From the cell containing the given text, extract its center point as (x, y) coordinate. 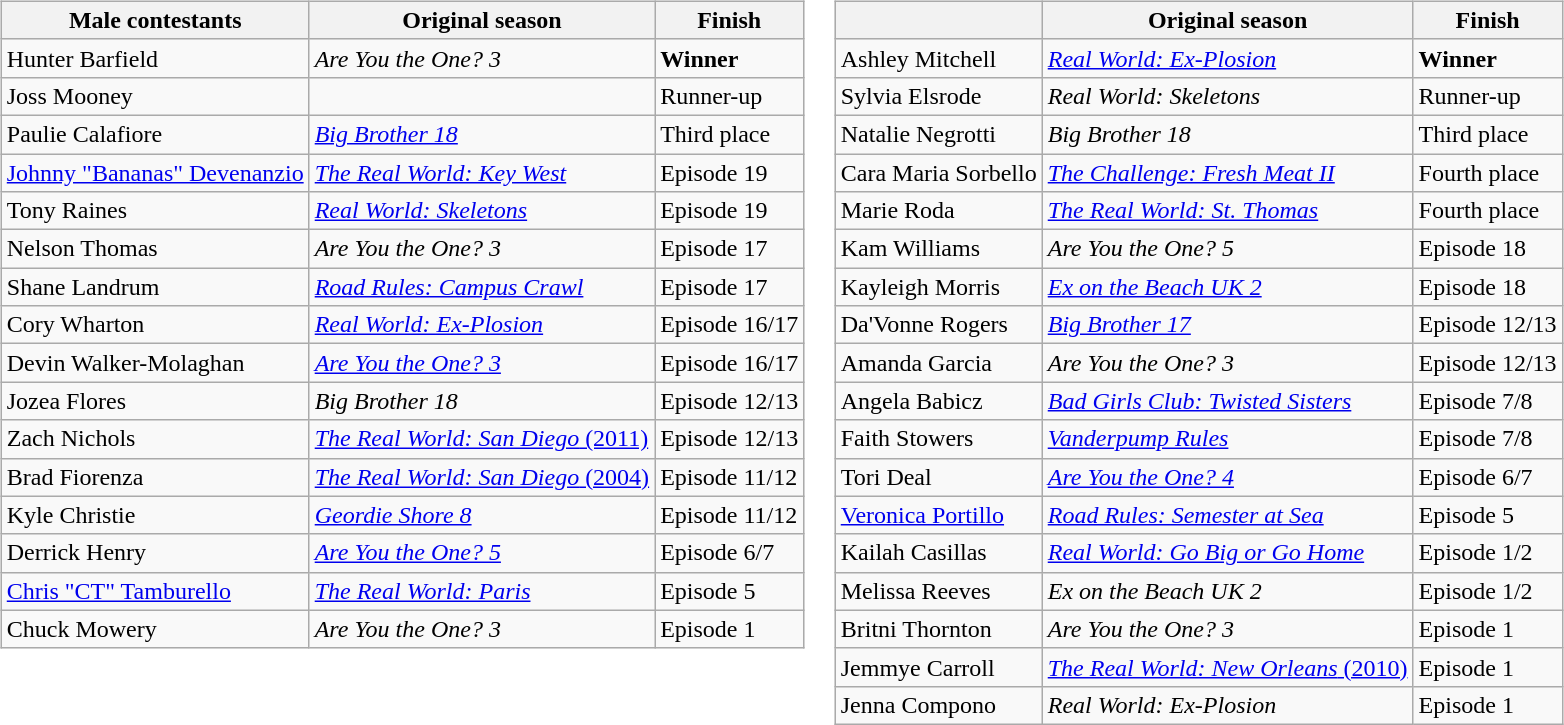
Kyle Christie (155, 515)
The Real World: San Diego (2011) (482, 439)
Tony Raines (155, 211)
Veronica Portillo (938, 515)
Chuck Mowery (155, 629)
Shane Landrum (155, 287)
Da'Vonne Rogers (938, 325)
Geordie Shore 8 (482, 515)
Natalie Negrotti (938, 134)
Faith Stowers (938, 439)
Cara Maria Sorbello (938, 173)
Nelson Thomas (155, 249)
Melissa Reeves (938, 591)
Amanda Garcia (938, 363)
Male contestants (155, 20)
Johnny "Bananas" Devenanzio (155, 173)
Are You the One? 4 (1228, 477)
The Challenge: Fresh Meat II (1228, 173)
The Real World: New Orleans (2010) (1228, 667)
Kailah Casillas (938, 553)
Zach Nichols (155, 439)
Jozea Flores (155, 401)
Kam Williams (938, 249)
Road Rules: Semester at Sea (1228, 515)
Jenna Compono (938, 705)
The Real World: Key West (482, 173)
Real World: Go Big or Go Home (1228, 553)
The Real World: St. Thomas (1228, 211)
Chris "CT" Tamburello (155, 591)
Vanderpump Rules (1228, 439)
Paulie Calafiore (155, 134)
Brad Fiorenza (155, 477)
Devin Walker-Molaghan (155, 363)
The Real World: Paris (482, 591)
Hunter Barfield (155, 58)
Sylvia Elsrode (938, 96)
Kayleigh Morris (938, 287)
Ashley Mitchell (938, 58)
The Real World: San Diego (2004) (482, 477)
Marie Roda (938, 211)
Road Rules: Campus Crawl (482, 287)
Joss Mooney (155, 96)
Bad Girls Club: Twisted Sisters (1228, 401)
Big Brother 17 (1228, 325)
Jemmye Carroll (938, 667)
Cory Wharton (155, 325)
Britni Thornton (938, 629)
Angela Babicz (938, 401)
Tori Deal (938, 477)
Derrick Henry (155, 553)
